Provide the (x, y) coordinate of the cell's center where the given text is located.  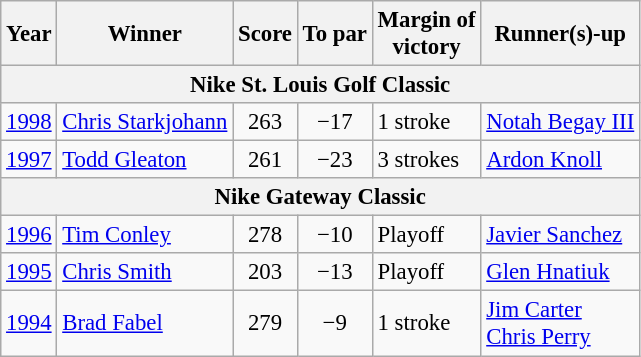
Nike Gateway Classic (320, 197)
1996 (29, 235)
To par (334, 34)
263 (266, 122)
Chris Starkjohann (145, 122)
Ardon Knoll (560, 160)
−13 (334, 273)
Winner (145, 34)
1995 (29, 273)
1998 (29, 122)
1994 (29, 324)
Brad Fabel (145, 324)
Runner(s)-up (560, 34)
203 (266, 273)
−10 (334, 235)
Todd Gleaton (145, 160)
Score (266, 34)
278 (266, 235)
−9 (334, 324)
−23 (334, 160)
Tim Conley (145, 235)
Jim Carter Chris Perry (560, 324)
−17 (334, 122)
Javier Sanchez (560, 235)
279 (266, 324)
Margin ofvictory (426, 34)
Year (29, 34)
3 strokes (426, 160)
Nike St. Louis Golf Classic (320, 85)
Glen Hnatiuk (560, 273)
Chris Smith (145, 273)
1997 (29, 160)
Notah Begay III (560, 122)
261 (266, 160)
